Extract the [x, y] coordinate from the center of the cell holding the provided text.  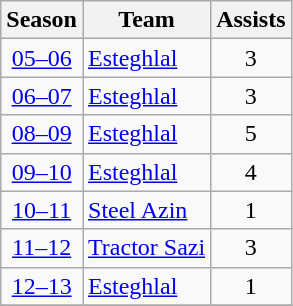
Assists [251, 20]
05–06 [42, 58]
10–11 [42, 210]
08–09 [42, 134]
12–13 [42, 286]
Steel Azin [146, 210]
Team [146, 20]
5 [251, 134]
Season [42, 20]
09–10 [42, 172]
Tractor Sazi [146, 248]
11–12 [42, 248]
06–07 [42, 96]
4 [251, 172]
